Determine the [X, Y] coordinate at the center of the cell enclosing the given text.  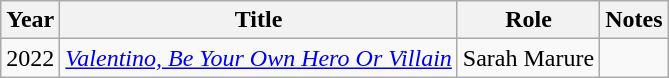
Title [259, 20]
Valentino, Be Your Own Hero Or Villain [259, 58]
Year [30, 20]
Sarah Marure [528, 58]
2022 [30, 58]
Notes [634, 20]
Role [528, 20]
